Extract the [X, Y] coordinate from the center of the cell holding the provided text.  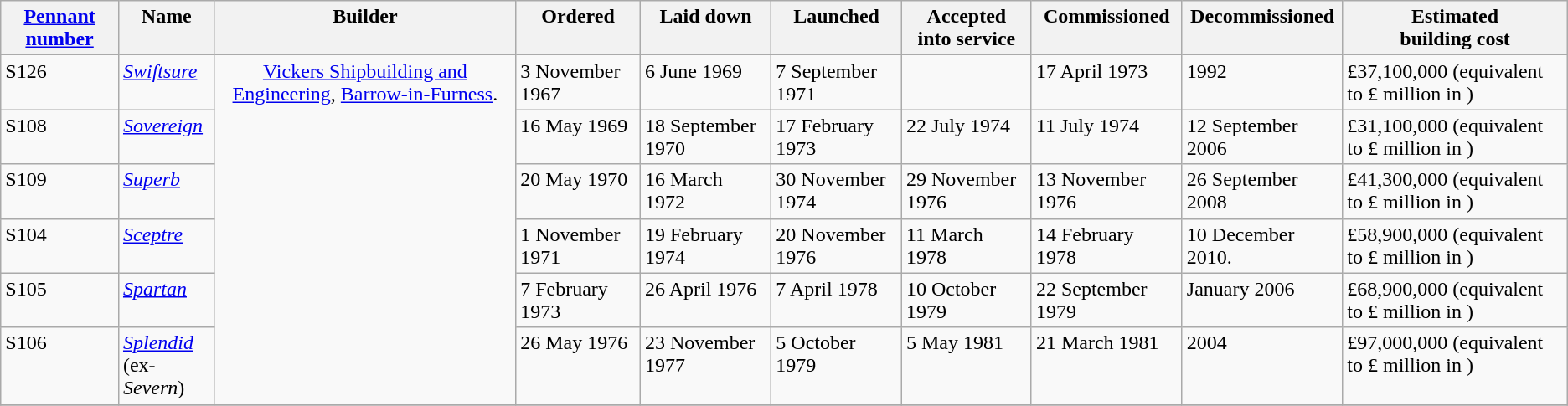
£41,300,000 (equivalent to £ million in ) [1455, 191]
7 February 1973 [578, 300]
Pennant number [60, 28]
18 September 1970 [705, 137]
20 May 1970 [578, 191]
17 April 1973 [1106, 82]
Builder [365, 28]
S109 [60, 191]
7 April 1978 [837, 300]
16 March 1972 [705, 191]
26 April 1976 [705, 300]
16 May 1969 [578, 137]
£68,900,000 (equivalent to £ million in ) [1455, 300]
22 July 1974 [967, 137]
Launched [837, 28]
14 February 1978 [1106, 246]
26 September 2008 [1261, 191]
10 October 1979 [967, 300]
£58,900,000 (equivalent to £ million in ) [1455, 246]
Decommissioned [1261, 28]
19 February 1974 [705, 246]
Superb [166, 191]
21 March 1981 [1106, 366]
Laid down [705, 28]
S108 [60, 137]
2004 [1261, 366]
5 October 1979 [837, 366]
29 November 1976 [967, 191]
Swiftsure [166, 82]
23 November 1977 [705, 366]
Sovereign [166, 137]
S106 [60, 366]
£37,100,000 (equivalent to £ million in ) [1455, 82]
30 November 1974 [837, 191]
1992 [1261, 82]
Acceptedinto service [967, 28]
5 May 1981 [967, 366]
£31,100,000 (equivalent to £ million in ) [1455, 137]
S126 [60, 82]
Ordered [578, 28]
20 November 1976 [837, 246]
Vickers Shipbuilding and Engineering, Barrow-in-Furness. [365, 229]
Name [166, 28]
Splendid(ex-Severn) [166, 366]
17 February 1973 [837, 137]
22 September 1979 [1106, 300]
S105 [60, 300]
12 September 2006 [1261, 137]
Estimatedbuilding cost [1455, 28]
3 November 1967 [578, 82]
11 March 1978 [967, 246]
S104 [60, 246]
11 July 1974 [1106, 137]
6 June 1969 [705, 82]
13 November 1976 [1106, 191]
10 December 2010. [1261, 246]
7 September 1971 [837, 82]
Spartan [166, 300]
January 2006 [1261, 300]
1 November 1971 [578, 246]
£97,000,000 (equivalent to £ million in ) [1455, 366]
Commissioned [1106, 28]
Sceptre [166, 246]
26 May 1976 [578, 366]
